Scan for the cell matching the given text and deliver its (X, Y) coordinate at center. 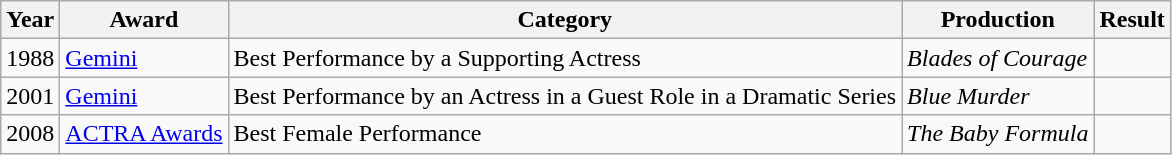
Best Female Performance (565, 134)
Blades of Courage (998, 58)
Best Performance by an Actress in a Guest Role in a Dramatic Series (565, 96)
Category (565, 20)
Production (998, 20)
Blue Murder (998, 96)
2008 (30, 134)
1988 (30, 58)
ACTRA Awards (144, 134)
2001 (30, 96)
Best Performance by a Supporting Actress (565, 58)
The Baby Formula (998, 134)
Result (1132, 20)
Year (30, 20)
Award (144, 20)
